Extract the [X, Y] coordinate from the center of the cell holding the provided text.  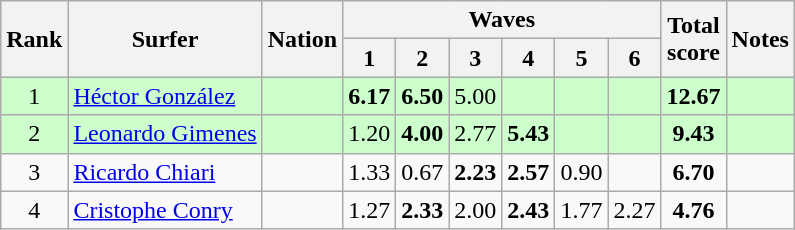
Surfer [165, 39]
2.57 [528, 172]
1.27 [370, 210]
Ricardo Chiari [165, 172]
5.00 [476, 96]
9.43 [694, 134]
Cristophe Conry [165, 210]
Leonardo Gimenes [165, 134]
2.77 [476, 134]
1.33 [370, 172]
6.70 [694, 172]
2.43 [528, 210]
4.76 [694, 210]
Notes [760, 39]
5 [582, 58]
Waves [502, 20]
6.50 [422, 96]
2.23 [476, 172]
0.90 [582, 172]
Nation [302, 39]
12.67 [694, 96]
1.77 [582, 210]
Rank [34, 39]
1.20 [370, 134]
6.17 [370, 96]
2.27 [634, 210]
2.33 [422, 210]
6 [634, 58]
4.00 [422, 134]
5.43 [528, 134]
Totalscore [694, 39]
0.67 [422, 172]
2.00 [476, 210]
Héctor González [165, 96]
